Pinpoint the cell where the given text exists, returning its [X, Y] midpoint coordinate. 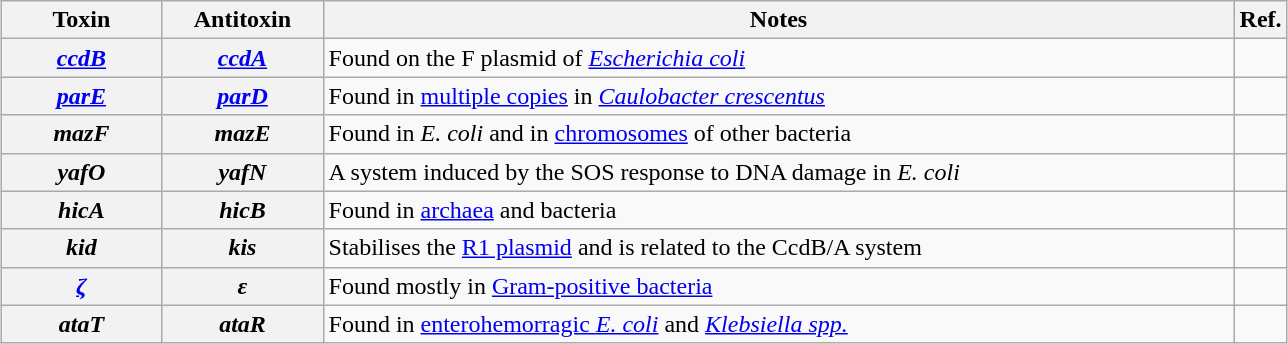
ccdB [82, 58]
kid [82, 248]
Found mostly in Gram-positive bacteria [778, 286]
mazE [242, 134]
ζ [82, 286]
Found in archaea and bacteria [778, 210]
parE [82, 96]
kis [242, 248]
ε [242, 286]
Toxin [82, 20]
Found in multiple copies in Caulobacter crescentus [778, 96]
hicB [242, 210]
Found in enterohemorragic E. coli and Klebsiella spp. [778, 324]
Stabilises the R1 plasmid and is related to the CcdB/A system [778, 248]
Found on the F plasmid of Escherichia coli [778, 58]
Notes [778, 20]
Antitoxin [242, 20]
Found in E. coli and in chromosomes of other bacteria [778, 134]
ataR [242, 324]
ccdA [242, 58]
A system induced by the SOS response to DNA damage in E. coli [778, 172]
Ref. [1260, 20]
hicA [82, 210]
mazF [82, 134]
yafN [242, 172]
ataT [82, 324]
yafO [82, 172]
parD [242, 96]
